Capture the cell that displays the provided text and extract its [x, y] central coordinate. 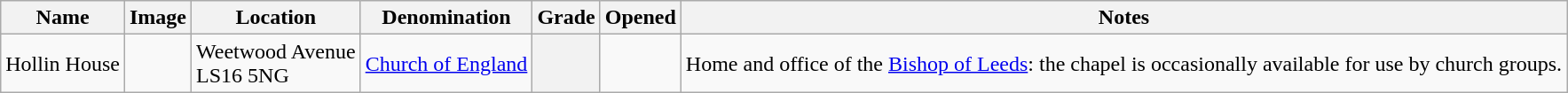
Opened [641, 18]
Grade [566, 18]
Church of England [446, 64]
Hollin House [63, 64]
Denomination [446, 18]
Name [63, 18]
Weetwood AvenueLS16 5NG [277, 64]
Location [277, 18]
Home and office of the Bishop of Leeds: the chapel is occasionally available for use by church groups. [1123, 64]
Notes [1123, 18]
Image [158, 18]
